Search for the cell housing the specified text and yield its [x, y] center coordinate. 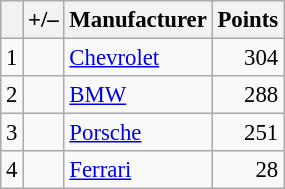
Porsche [138, 133]
Ferrari [138, 170]
28 [248, 170]
BMW [138, 95]
4 [12, 170]
251 [248, 133]
1 [12, 58]
+/– [44, 20]
Chevrolet [138, 58]
Manufacturer [138, 20]
288 [248, 95]
Points [248, 20]
304 [248, 58]
2 [12, 95]
3 [12, 133]
